Return [X, Y] of the center of cell containing provided text 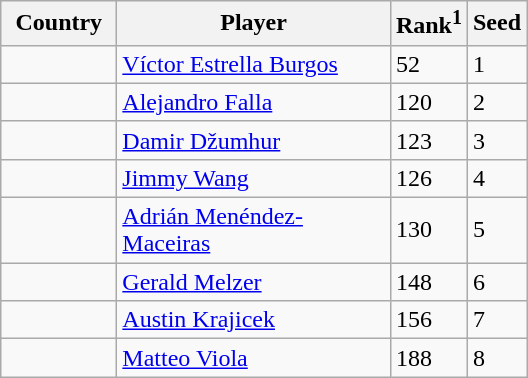
120 [428, 102]
Alejandro Falla [254, 102]
Rank1 [428, 24]
Seed [496, 24]
156 [428, 320]
Matteo Viola [254, 358]
7 [496, 320]
3 [496, 140]
6 [496, 282]
4 [496, 178]
126 [428, 178]
Víctor Estrella Burgos [254, 64]
Jimmy Wang [254, 178]
52 [428, 64]
2 [496, 102]
123 [428, 140]
Damir Džumhur [254, 140]
1 [496, 64]
Gerald Melzer [254, 282]
Country [59, 24]
5 [496, 230]
188 [428, 358]
Adrián Menéndez-Maceiras [254, 230]
8 [496, 358]
148 [428, 282]
Player [254, 24]
Austin Krajicek [254, 320]
130 [428, 230]
